From the cell containing the given text, extract its center point as [x, y] coordinate. 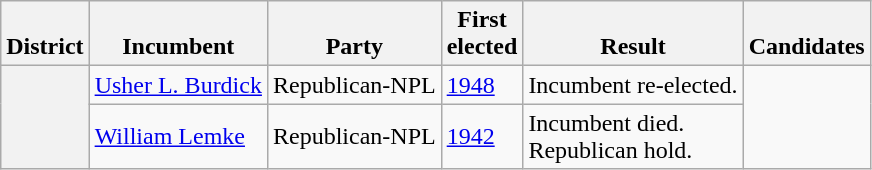
1942 [482, 136]
Firstelected [482, 34]
Result [633, 34]
Candidates [806, 34]
Incumbent re-elected. [633, 85]
Incumbent died.Republican hold. [633, 136]
Incumbent [178, 34]
Usher L. Burdick [178, 85]
District [45, 34]
William Lemke [178, 136]
Party [354, 34]
1948 [482, 85]
